Determine the (X, Y) coordinate at the center of the cell enclosing the given text.  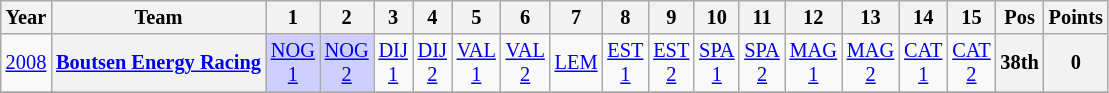
SPA2 (762, 63)
3 (394, 17)
LEM (576, 63)
0 (1076, 63)
4 (432, 17)
Pos (1020, 17)
Boutsen Energy Racing (158, 63)
DIJ2 (432, 63)
Points (1076, 17)
DIJ1 (394, 63)
EST2 (671, 63)
MAG1 (814, 63)
1 (293, 17)
11 (762, 17)
38th (1020, 63)
NOG1 (293, 63)
2008 (26, 63)
9 (671, 17)
NOG2 (347, 63)
2 (347, 17)
14 (923, 17)
CAT1 (923, 63)
Year (26, 17)
MAG2 (870, 63)
SPA1 (716, 63)
CAT2 (971, 63)
12 (814, 17)
8 (625, 17)
VAL1 (476, 63)
5 (476, 17)
7 (576, 17)
EST1 (625, 63)
VAL2 (526, 63)
13 (870, 17)
10 (716, 17)
Team (158, 17)
6 (526, 17)
15 (971, 17)
